Capture the cell that displays the provided text and extract its (X, Y) central coordinate. 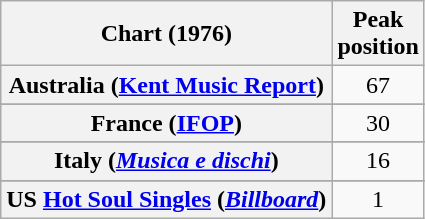
France (IFOP) (166, 123)
16 (378, 161)
Australia (Kent Music Report) (166, 85)
Italy (Musica e dischi) (166, 161)
US Hot Soul Singles (Billboard) (166, 199)
Peakposition (378, 34)
30 (378, 123)
Chart (1976) (166, 34)
67 (378, 85)
1 (378, 199)
